For the text-containing cell, return its midpoint in (x, y) coordinate format. 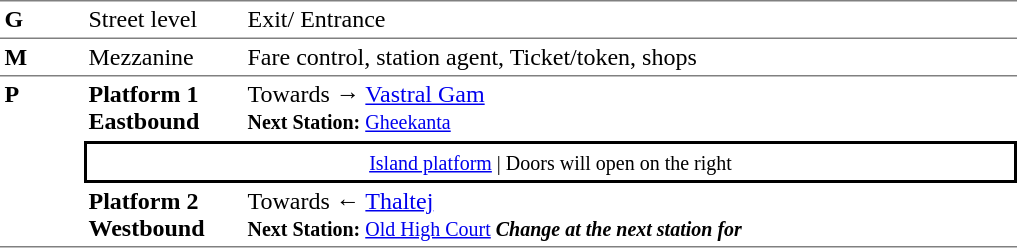
Platform 1Eastbound (164, 108)
M (42, 58)
Towards ← ThaltejNext Station: Old High Court Change at the next station for (630, 215)
P (42, 162)
Fare control, station agent, Ticket/token, shops (630, 58)
G (42, 20)
Platform 2Westbound (164, 215)
Street level (164, 20)
Towards → Vastral GamNext Station: Gheekanta (630, 108)
Exit/ Entrance (630, 20)
Island platform | Doors will open on the right (550, 162)
Mezzanine (164, 58)
